Output the [X, Y] coordinate of the center of the cell containing the given text.  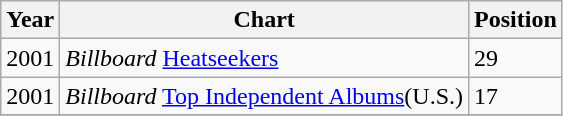
17 [516, 96]
Position [516, 20]
Year [30, 20]
Billboard Heatseekers [264, 58]
29 [516, 58]
Billboard Top Independent Albums(U.S.) [264, 96]
Chart [264, 20]
